Scan for the cell matching the given text and deliver its [x, y] coordinate at center. 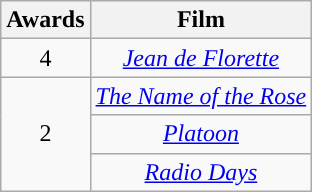
4 [46, 58]
Radio Days [201, 172]
Jean de Florette [201, 58]
Film [201, 20]
Platoon [201, 134]
2 [46, 134]
The Name of the Rose [201, 96]
Awards [46, 20]
